Locate the cell with the specified text and output its [x, y] center coordinate. 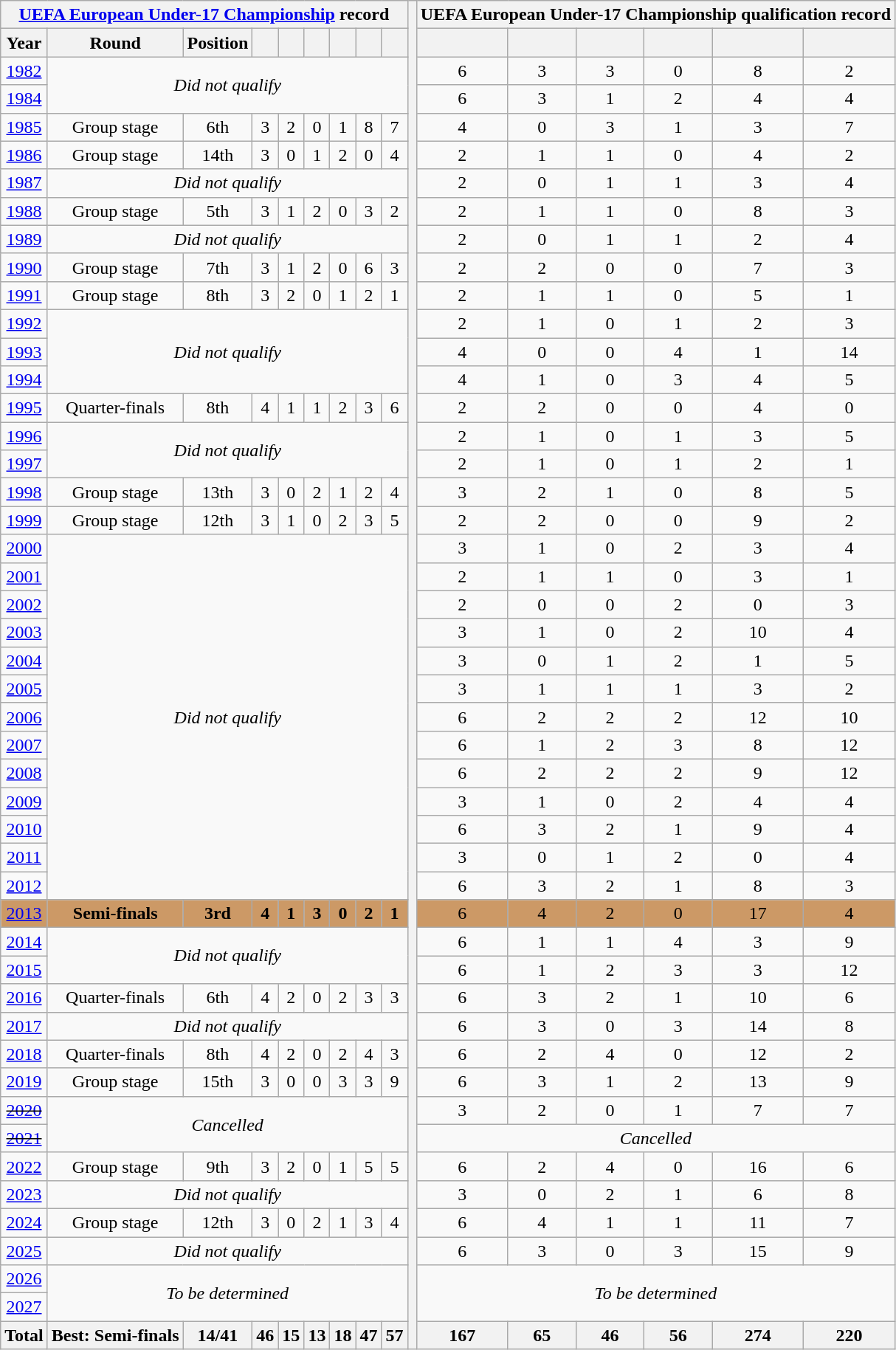
13th [218, 492]
2018 [24, 1054]
167 [462, 1335]
2024 [24, 1222]
Round [115, 43]
2020 [24, 1110]
Year [24, 43]
2013 [24, 914]
1989 [24, 239]
1988 [24, 211]
2017 [24, 1026]
18 [342, 1335]
2000 [24, 548]
2006 [24, 717]
2019 [24, 1082]
14/41 [218, 1335]
2025 [24, 1251]
15th [218, 1082]
Semi-finals [115, 914]
11 [758, 1222]
1985 [24, 127]
17 [758, 914]
1990 [24, 267]
220 [850, 1335]
57 [394, 1335]
1991 [24, 295]
1999 [24, 520]
47 [369, 1335]
UEFA European Under-17 Championship record [204, 15]
Total [24, 1335]
1995 [24, 408]
2016 [24, 998]
1987 [24, 183]
UEFA European Under-17 Championship qualification record [655, 15]
1998 [24, 492]
2003 [24, 633]
1993 [24, 352]
9th [218, 1166]
2022 [24, 1166]
2004 [24, 661]
16 [758, 1166]
3rd [218, 914]
2026 [24, 1279]
2005 [24, 689]
2001 [24, 576]
65 [542, 1335]
1982 [24, 71]
2014 [24, 942]
2008 [24, 773]
1984 [24, 99]
Best: Semi-finals [115, 1335]
2002 [24, 605]
1986 [24, 155]
1994 [24, 380]
5th [218, 211]
1996 [24, 436]
2021 [24, 1138]
2012 [24, 886]
2010 [24, 830]
2011 [24, 858]
1997 [24, 464]
1992 [24, 323]
14th [218, 155]
2007 [24, 745]
2009 [24, 801]
2015 [24, 970]
7th [218, 267]
56 [678, 1335]
2023 [24, 1194]
274 [758, 1335]
Position [218, 43]
2027 [24, 1307]
